Find where the given text appears and provide that cell's center as (x, y) coordinate. 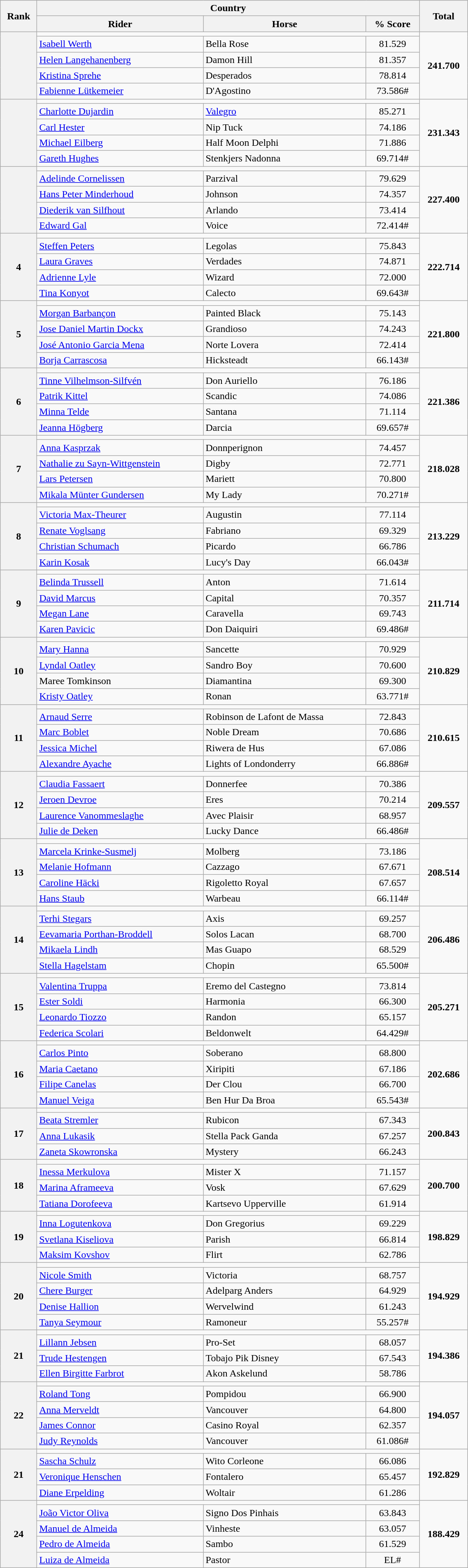
Ben Hur Da Broa (285, 1100)
19 (19, 1236)
70.929 (393, 650)
Sascha Schulz (120, 1461)
Minna Telde (120, 412)
% Score (393, 24)
Diederik van Silfhout (120, 210)
Beldonwelt (285, 1033)
194.929 (444, 1297)
Verdades (285, 262)
Laura Graves (120, 262)
Eres (285, 799)
Beata Stremler (120, 1120)
75.843 (393, 246)
Isabell Werth (120, 44)
9 (19, 603)
Mystery (285, 1152)
68.529 (393, 950)
Mariett (285, 479)
Jeroen Devroe (120, 799)
78.814 (393, 75)
74.186 (393, 127)
Sandro Boy (285, 665)
85.271 (393, 111)
D'Agostino (285, 91)
Johnson (285, 194)
Belinda Trussell (120, 582)
Scandic (285, 396)
Arlando (285, 210)
Fabriano (285, 530)
Adelparg Anders (285, 1291)
Solos Lacan (285, 934)
73.414 (393, 210)
Tatiana Dorofeeva (120, 1203)
Norte Lovera (285, 344)
Maree Tomkinson (120, 681)
Noble Dream (285, 732)
8 (19, 536)
66.814 (393, 1239)
Lillann Jebsen (120, 1342)
Stella Hagelstam (120, 965)
68.800 (393, 1053)
Julie de Deken (120, 831)
Diamantina (285, 681)
76.186 (393, 380)
69.486# (393, 629)
70.214 (393, 799)
Cazzago (285, 867)
Grandioso (285, 329)
68.957 (393, 815)
Parzival (285, 179)
Signo Dos Pinhais (285, 1513)
68.700 (393, 934)
Karin Kosak (120, 562)
231.343 (444, 133)
66.886# (393, 764)
63.057 (393, 1528)
Riwera de Hus (285, 748)
67.629 (393, 1187)
Michael Eilberg (120, 143)
Svetlana Kiseliova (120, 1239)
Claudia Fassaert (120, 784)
Adelinde Cornelissen (120, 179)
Painted Black (285, 313)
Capital (285, 598)
61.286 (393, 1493)
Legolas (285, 246)
241.700 (444, 65)
Adrienne Lyle (120, 277)
67.086 (393, 748)
66.486# (393, 831)
Rank (19, 16)
Flirt (285, 1255)
71.114 (393, 412)
Tinne Vilhelmson-Silfvén (120, 380)
Digby (285, 463)
Gareth Hughes (120, 158)
70.600 (393, 665)
Total (444, 16)
Augustin (285, 515)
24 (19, 1534)
Horse (285, 24)
6 (19, 401)
Melanie Hofmann (120, 867)
67.671 (393, 867)
Filipe Canelas (120, 1084)
77.114 (393, 515)
222.714 (444, 267)
Lucky Dance (285, 831)
Harmonia (285, 1001)
Tanya Seymour (120, 1322)
74.243 (393, 329)
Kristina Sprehe (120, 75)
Don Auriello (285, 380)
Alexandre Ayache (120, 764)
69.300 (393, 681)
Mikala Münter Gundersen (120, 495)
Chere Burger (120, 1291)
Laurence Vanommeslaghe (120, 815)
Eevamaria Porthan-Broddell (120, 934)
Marc Boblet (120, 732)
Nip Tuck (285, 127)
Borja Carrascosa (120, 360)
Rubicon (285, 1120)
16 (19, 1074)
71.614 (393, 582)
Ellen Birgitte Farbrot (120, 1374)
Wito Corleone (285, 1461)
Rigoletto Royal (285, 883)
22 (19, 1415)
5 (19, 334)
81.357 (393, 60)
71.886 (393, 143)
210.829 (444, 671)
Xiripiti (285, 1069)
227.400 (444, 200)
71.157 (393, 1172)
66.700 (393, 1084)
65.457 (393, 1477)
68.057 (393, 1342)
209.557 (444, 805)
Lucy's Day (285, 562)
70.686 (393, 732)
68.757 (393, 1275)
Caroline Häcki (120, 883)
Axis (285, 918)
65.500# (393, 965)
Marcela Krinke-Susmelj (120, 851)
58.786 (393, 1374)
61.243 (393, 1306)
Pedro de Almeida (120, 1544)
Maria Caetano (120, 1069)
81.529 (393, 44)
62.357 (393, 1425)
Anna Kasprzak (120, 448)
Patrik Kittel (120, 396)
218.028 (444, 469)
75.143 (393, 313)
Roland Tong (120, 1394)
Hans Staub (120, 898)
61.086# (393, 1441)
Caravella (285, 614)
Hicksteadt (285, 360)
Soberano (285, 1053)
66.114# (393, 898)
James Connor (120, 1425)
João Victor Oliva (120, 1513)
Steffen Peters (120, 246)
7 (19, 469)
Zaneta Skowronska (120, 1152)
66.143# (393, 360)
72.414# (393, 226)
Stenkjers Nadonna (285, 158)
Donnperignon (285, 448)
Avec Plaisir (285, 815)
Eremo del Castegno (285, 986)
Ramoneur (285, 1322)
73.186 (393, 851)
55.257# (393, 1322)
70.386 (393, 784)
David Marcus (120, 598)
Randon (285, 1017)
73.586# (393, 91)
221.800 (444, 334)
Molberg (285, 851)
67.186 (393, 1069)
Karen Pavicic (120, 629)
Federica Scolari (120, 1033)
Lights of Londonderry (285, 764)
72.771 (393, 463)
64.800 (393, 1409)
Pastor (285, 1560)
Anna Merveldt (120, 1409)
210.615 (444, 738)
194.386 (444, 1356)
Der Clou (285, 1084)
4 (19, 267)
188.429 (444, 1534)
65.157 (393, 1017)
Damon Hill (285, 60)
66.043# (393, 562)
Jeanna Högberg (120, 428)
69.257 (393, 918)
Renate Voglsang (120, 530)
12 (19, 805)
Pompidou (285, 1394)
Charlotte Dujardin (120, 111)
Desperados (285, 75)
Mary Hanna (120, 650)
70.800 (393, 479)
66.243 (393, 1152)
211.714 (444, 603)
Tobajo Pik Disney (285, 1358)
Leonardo Tiozzo (120, 1017)
72.414 (393, 344)
Don Daiquiri (285, 629)
Calecto (285, 293)
61.914 (393, 1203)
66.900 (393, 1394)
Victoria (285, 1275)
Veronique Henschen (120, 1477)
Nathalie zu Sayn-Wittgenstein (120, 463)
62.786 (393, 1255)
10 (19, 671)
Voice (285, 226)
Edward Gal (120, 226)
74.357 (393, 194)
74.871 (393, 262)
Vinheste (285, 1528)
67.343 (393, 1120)
José Antonio Garcia Mena (120, 344)
202.686 (444, 1074)
13 (19, 872)
Anton (285, 582)
198.829 (444, 1236)
Warbeau (285, 898)
Akon Askelund (285, 1374)
Valegro (285, 111)
Bella Rose (285, 44)
67.657 (393, 883)
200.843 (444, 1133)
72.000 (393, 277)
Manuel Veiga (120, 1100)
Kartsevo Upperville (285, 1203)
Don Gregorius (285, 1223)
Vosk (285, 1187)
74.086 (393, 396)
15 (19, 1007)
Trude Hestengen (120, 1358)
Wizard (285, 277)
Tina Konyot (120, 293)
Kristy Oatley (120, 696)
Jessica Michel (120, 748)
64.429# (393, 1033)
67.257 (393, 1136)
Fontalero (285, 1477)
Inna Logutenkova (120, 1223)
My Lady (285, 495)
Carlos Pinto (120, 1053)
Nicole Smith (120, 1275)
66.786 (393, 546)
221.386 (444, 401)
79.629 (393, 179)
Country (228, 8)
Maksim Kovshov (120, 1255)
70.357 (393, 598)
69.229 (393, 1223)
Lars Petersen (120, 479)
63.771# (393, 696)
11 (19, 738)
Woltair (285, 1493)
Darcia (285, 428)
Marina Aframeeva (120, 1187)
Rider (120, 24)
Sancette (285, 650)
194.057 (444, 1415)
Valentina Truppa (120, 986)
Santana (285, 412)
74.457 (393, 448)
Victoria Max-Theurer (120, 515)
69.743 (393, 614)
Arnaud Serre (120, 717)
Carl Hester (120, 127)
70.271# (393, 495)
Inessa Merkulova (120, 1172)
Wervelwind (285, 1306)
69.657# (393, 428)
Mister X (285, 1172)
Jose Daniel Martin Dockx (120, 329)
192.829 (444, 1475)
64.929 (393, 1291)
Judy Reynolds (120, 1441)
EL# (393, 1560)
Fabienne Lütkemeier (120, 91)
69.714# (393, 158)
Mas Guapo (285, 950)
72.843 (393, 717)
Manuel de Almeida (120, 1528)
200.700 (444, 1185)
Helen Langehanenberg (120, 60)
Stella Pack Ganda (285, 1136)
Megan Lane (120, 614)
Pro-Set (285, 1342)
Picardo (285, 546)
Sambo (285, 1544)
20 (19, 1297)
Ronan (285, 696)
Ester Soldi (120, 1001)
66.086 (393, 1461)
Morgan Barbançon (120, 313)
Terhi Stegars (120, 918)
Hans Peter Minderhoud (120, 194)
14 (19, 940)
Luiza de Almeida (120, 1560)
Half Moon Delphi (285, 143)
Robinson de Lafont de Massa (285, 717)
208.514 (444, 872)
Christian Schumach (120, 546)
205.271 (444, 1007)
17 (19, 1133)
69.329 (393, 530)
Lyndal Oatley (120, 665)
Casino Royal (285, 1425)
Parish (285, 1239)
69.643# (393, 293)
Anna Lukasik (120, 1136)
Denise Hallion (120, 1306)
206.486 (444, 940)
63.843 (393, 1513)
Donnerfee (285, 784)
Diane Erpelding (120, 1493)
65.543# (393, 1100)
61.529 (393, 1544)
18 (19, 1185)
73.814 (393, 986)
213.229 (444, 536)
Chopin (285, 965)
67.543 (393, 1358)
66.300 (393, 1001)
Mikaela Lindh (120, 950)
